Output the (x, y) coordinate of the center of the cell containing the given text.  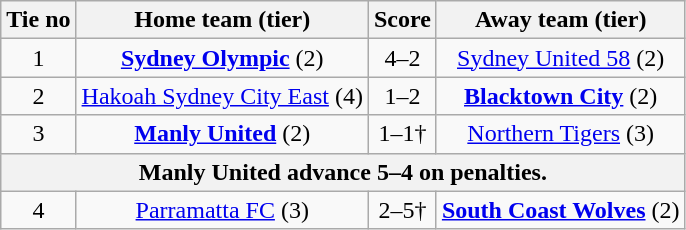
4 (38, 210)
2–5† (402, 210)
Away team (tier) (560, 20)
1 (38, 58)
Sydney United 58 (2) (560, 58)
Manly United (2) (222, 134)
Home team (tier) (222, 20)
2 (38, 96)
4–2 (402, 58)
Hakoah Sydney City East (4) (222, 96)
Sydney Olympic (2) (222, 58)
Tie no (38, 20)
1–2 (402, 96)
South Coast Wolves (2) (560, 210)
1–1† (402, 134)
Blacktown City (2) (560, 96)
Northern Tigers (3) (560, 134)
Parramatta FC (3) (222, 210)
Score (402, 20)
3 (38, 134)
Manly United advance 5–4 on penalties. (343, 172)
